Extract the (x, y) coordinate from the center of the cell holding the provided text.  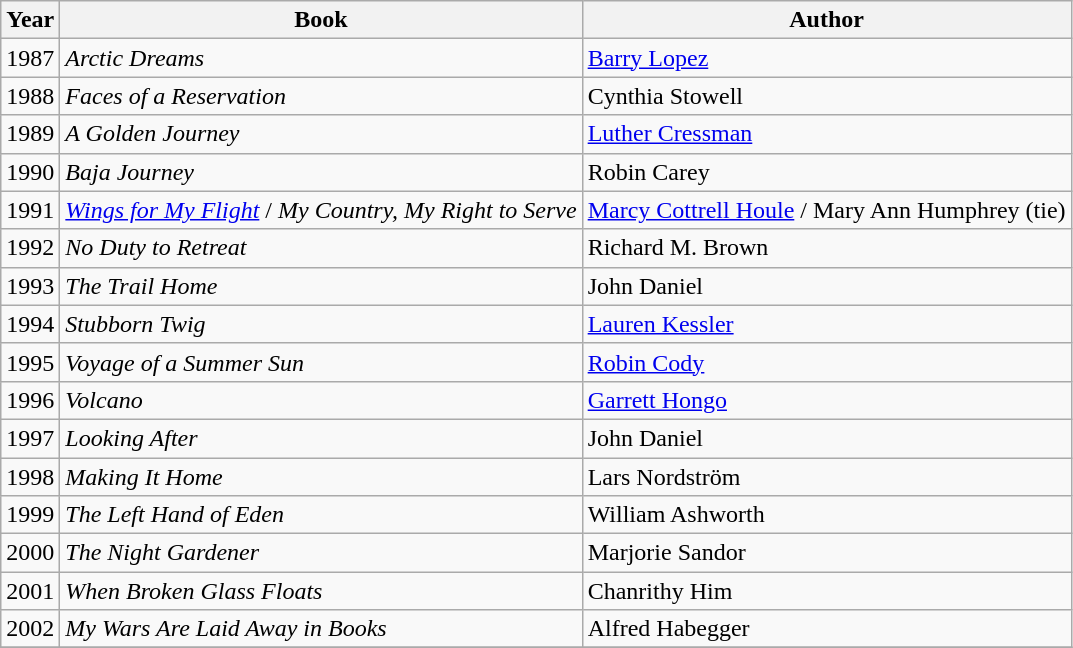
1993 (30, 286)
1991 (30, 210)
Chanrithy Him (826, 591)
Robin Carey (826, 172)
Marcy Cottrell Houle / Mary Ann Humphrey (tie) (826, 210)
1995 (30, 362)
1988 (30, 96)
Marjorie Sandor (826, 553)
The Left Hand of Eden (321, 515)
Lars Nordström (826, 477)
Robin Cody (826, 362)
Baja Journey (321, 172)
Cynthia Stowell (826, 96)
Voyage of a Summer Sun (321, 362)
Wings for My Flight / My Country, My Right to Serve (321, 210)
Author (826, 20)
1997 (30, 438)
Stubborn Twig (321, 324)
Alfred Habegger (826, 629)
1990 (30, 172)
My Wars Are Laid Away in Books (321, 629)
1998 (30, 477)
Faces of a Reservation (321, 96)
1989 (30, 134)
1996 (30, 400)
No Duty to Retreat (321, 248)
Making It Home (321, 477)
William Ashworth (826, 515)
1987 (30, 58)
Volcano (321, 400)
Luther Cressman (826, 134)
A Golden Journey (321, 134)
1994 (30, 324)
Lauren Kessler (826, 324)
When Broken Glass Floats (321, 591)
1999 (30, 515)
Barry Lopez (826, 58)
2002 (30, 629)
The Trail Home (321, 286)
Richard M. Brown (826, 248)
Looking After (321, 438)
Book (321, 20)
2001 (30, 591)
2000 (30, 553)
The Night Gardener (321, 553)
Year (30, 20)
Arctic Dreams (321, 58)
1992 (30, 248)
Garrett Hongo (826, 400)
